Extract the (X, Y) coordinate from the center of the cell holding the provided text.  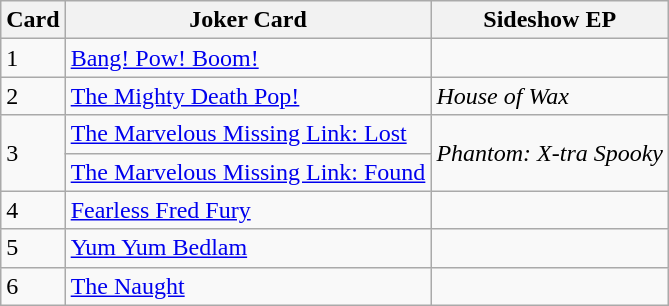
Yum Yum Bedlam (248, 248)
House of Wax (550, 96)
4 (33, 210)
The Marvelous Missing Link: Found (248, 172)
The Mighty Death Pop! (248, 96)
Fearless Fred Fury (248, 210)
6 (33, 286)
Phantom: X-tra Spooky (550, 153)
Bang! Pow! Boom! (248, 58)
3 (33, 153)
5 (33, 248)
1 (33, 58)
The Marvelous Missing Link: Lost (248, 134)
Sideshow EP (550, 20)
2 (33, 96)
Card (33, 20)
The Naught (248, 286)
Joker Card (248, 20)
